Pinpoint the cell where the given text exists, returning its (X, Y) midpoint coordinate. 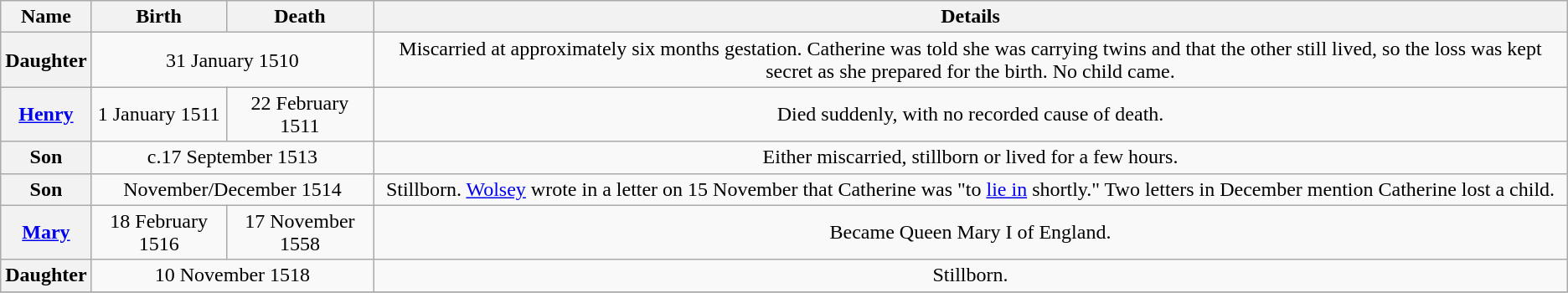
Birth (159, 17)
Stillborn. (971, 275)
Mary (46, 233)
18 February 1516 (159, 233)
Death (300, 17)
Henry (46, 114)
Name (46, 17)
November/December 1514 (233, 189)
Stillborn. Wolsey wrote in a letter on 15 November that Catherine was "to lie in shortly." Two letters in December mention Catherine lost a child. (971, 189)
Details (971, 17)
31 January 1510 (233, 60)
Died suddenly, with no recorded cause of death. (971, 114)
1 January 1511 (159, 114)
Either miscarried, stillborn or lived for a few hours. (971, 157)
Became Queen Mary I of England. (971, 233)
c.17 September 1513 (233, 157)
10 November 1518 (233, 275)
22 February 1511 (300, 114)
17 November 1558 (300, 233)
